Provide the (x, y) coordinate of the cell's center where the given text is located.  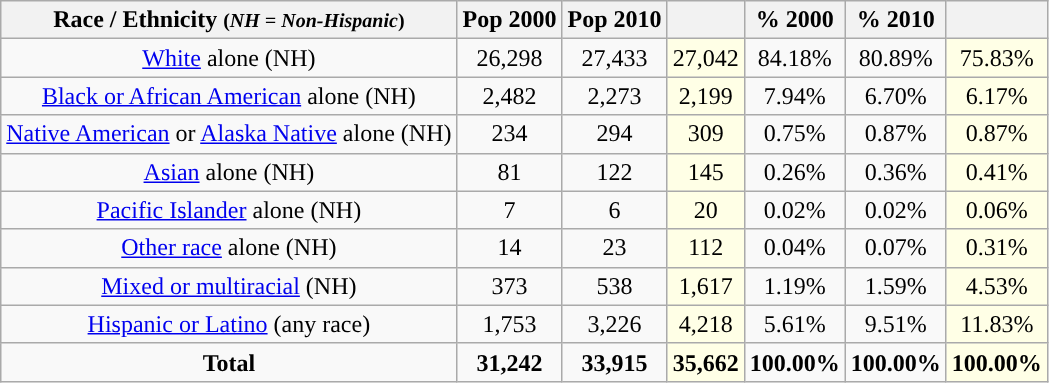
1,617 (706, 286)
75.83% (996, 58)
33,915 (614, 362)
35,662 (706, 362)
2,482 (510, 96)
2,199 (706, 96)
Pop 2010 (614, 20)
3,226 (614, 324)
Black or African American alone (NH) (229, 96)
% 2000 (794, 20)
Hispanic or Latino (any race) (229, 324)
1.59% (896, 286)
Native American or Alaska Native alone (NH) (229, 134)
80.89% (896, 58)
6 (614, 210)
294 (614, 134)
% 2010 (896, 20)
1.19% (794, 286)
112 (706, 248)
27,042 (706, 58)
7 (510, 210)
0.31% (996, 248)
234 (510, 134)
0.36% (896, 172)
11.83% (996, 324)
145 (706, 172)
Mixed or multiracial (NH) (229, 286)
14 (510, 248)
0.06% (996, 210)
26,298 (510, 58)
31,242 (510, 362)
122 (614, 172)
1,753 (510, 324)
84.18% (794, 58)
20 (706, 210)
7.94% (794, 96)
6.17% (996, 96)
9.51% (896, 324)
Race / Ethnicity (NH = Non-Hispanic) (229, 20)
Total (229, 362)
0.41% (996, 172)
309 (706, 134)
Pop 2000 (510, 20)
6.70% (896, 96)
23 (614, 248)
81 (510, 172)
0.04% (794, 248)
0.07% (896, 248)
Pacific Islander alone (NH) (229, 210)
538 (614, 286)
4,218 (706, 324)
0.26% (794, 172)
Asian alone (NH) (229, 172)
Other race alone (NH) (229, 248)
2,273 (614, 96)
4.53% (996, 286)
27,433 (614, 58)
White alone (NH) (229, 58)
5.61% (794, 324)
0.75% (794, 134)
373 (510, 286)
